Pinpoint the cell where the given text exists, returning its [x, y] midpoint coordinate. 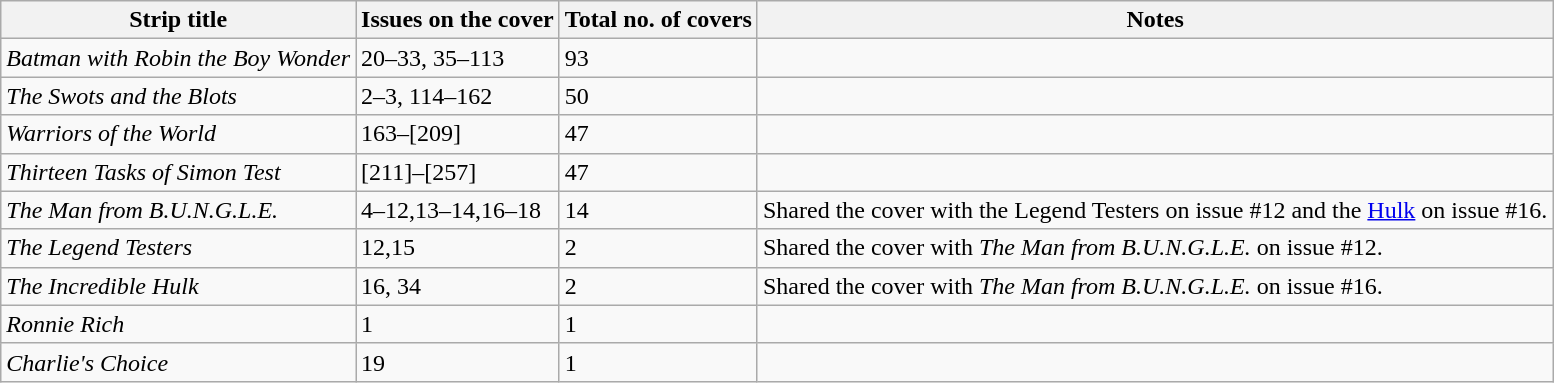
Warriors of the World [178, 134]
The Legend Testers [178, 248]
Issues on the cover [458, 20]
19 [458, 362]
Charlie's Choice [178, 362]
93 [658, 58]
2–3, 114–162 [458, 96]
Total no. of covers [658, 20]
50 [658, 96]
Shared the cover with the Legend Testers on issue #12 and the Hulk on issue #16. [1154, 210]
Thirteen Tasks of Simon Test [178, 172]
Shared the cover with The Man from B.U.N.G.L.E. on issue #16. [1154, 286]
[211]–[257] [458, 172]
163–[209] [458, 134]
Notes [1154, 20]
The Swots and the Blots [178, 96]
Ronnie Rich [178, 324]
Shared the cover with The Man from B.U.N.G.L.E. on issue #12. [1154, 248]
16, 34 [458, 286]
4–12,13–14,16–18 [458, 210]
20–33, 35–113 [458, 58]
The Incredible Hulk [178, 286]
12,15 [458, 248]
14 [658, 210]
The Man from B.U.N.G.L.E. [178, 210]
Strip title [178, 20]
Batman with Robin the Boy Wonder [178, 58]
